Detect which cell encompasses the target text, then output its [X, Y] center coordinate. 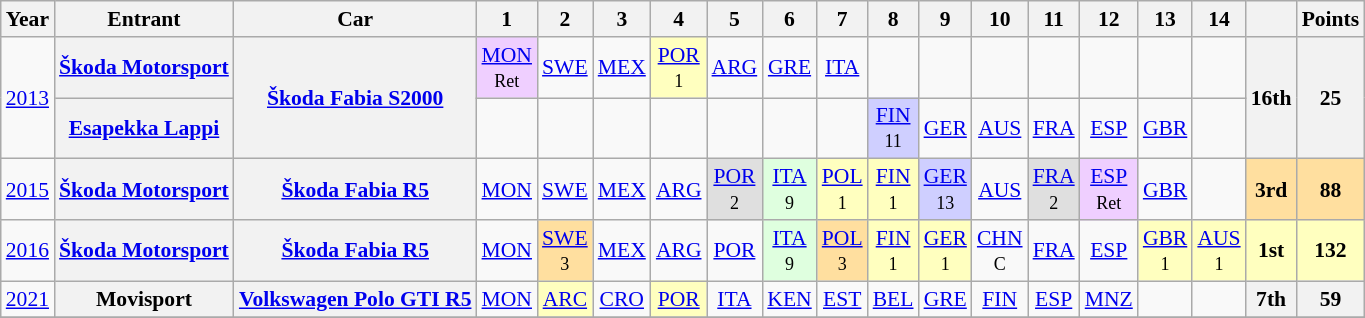
25 [1331, 98]
5 [735, 19]
10 [1000, 19]
EST [842, 299]
16th [1272, 98]
FRA2 [1054, 190]
POR2 [735, 190]
GER13 [946, 190]
FIN [1000, 299]
4 [679, 19]
1 [508, 19]
GBR1 [1166, 250]
BEL [894, 299]
3 [622, 19]
11 [1054, 19]
MONRet [508, 68]
Esapekka Lappi [144, 128]
GER1 [946, 250]
7 [842, 19]
9 [946, 19]
132 [1331, 250]
7th [1272, 299]
14 [1218, 19]
13 [1166, 19]
POL3 [842, 250]
Year [28, 19]
2016 [28, 250]
59 [1331, 299]
2021 [28, 299]
Entrant [144, 19]
POL1 [842, 190]
Points [1331, 19]
ARC [565, 299]
8 [894, 19]
ESPRet [1109, 190]
Car [356, 19]
CRO [622, 299]
2 [565, 19]
FIN11 [894, 128]
88 [1331, 190]
POR1 [679, 68]
3rd [1272, 190]
CHNC [1000, 250]
MNZ [1109, 299]
Volkswagen Polo GTI R5 [356, 299]
Škoda Fabia S2000 [356, 98]
2015 [28, 190]
Movisport [144, 299]
AUS1 [1218, 250]
SWE3 [565, 250]
2013 [28, 98]
GER [946, 128]
KEN [789, 299]
1st [1272, 250]
6 [789, 19]
12 [1109, 19]
